Pinpoint the cell where the given text exists, returning its (X, Y) midpoint coordinate. 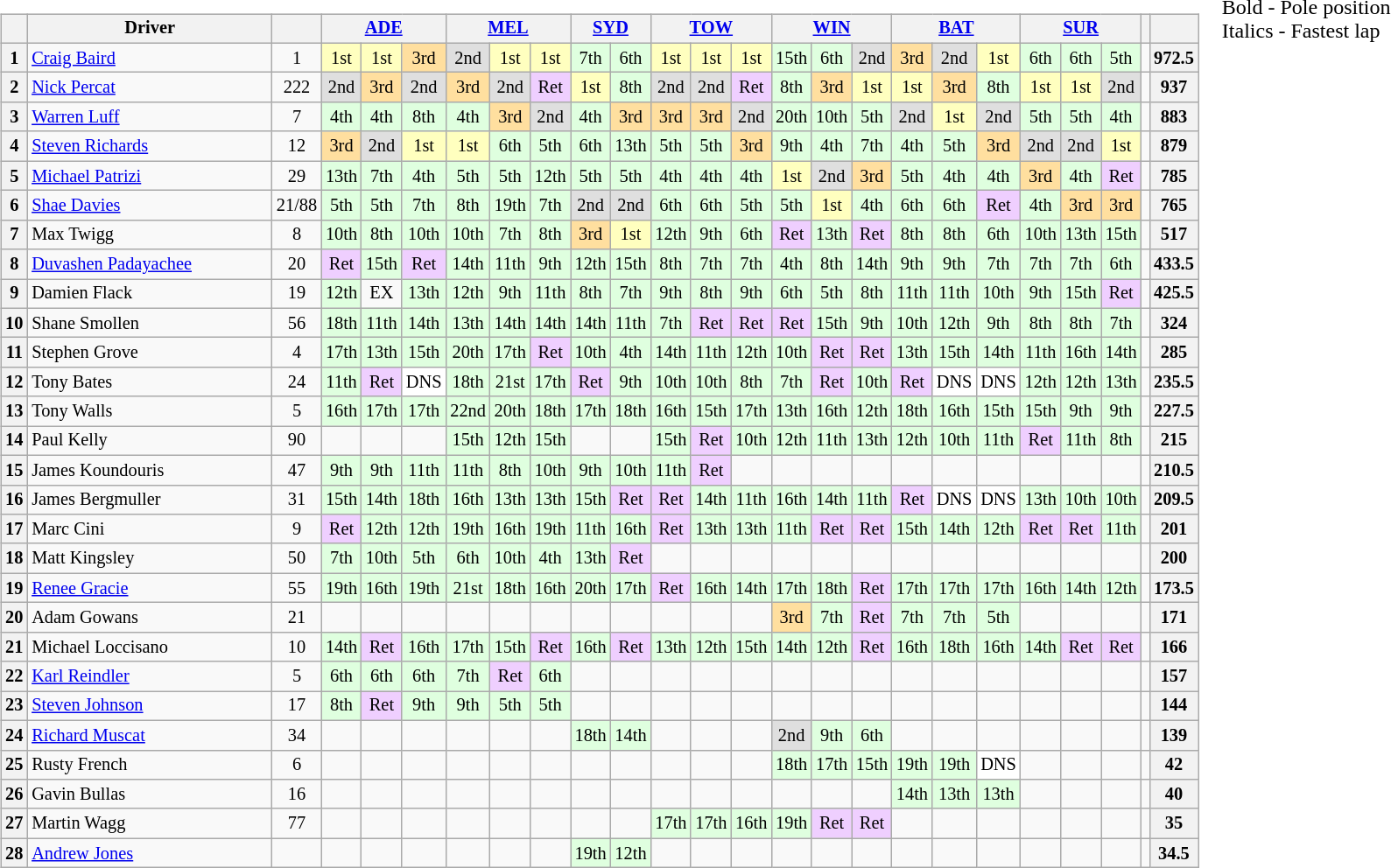
25 (14, 765)
972.5 (1174, 58)
SUR (1081, 29)
785 (1174, 176)
Paul Kelly (150, 441)
Michael Loccisano (150, 647)
90 (297, 441)
23 (14, 706)
Steven Richards (150, 146)
937 (1174, 87)
215 (1174, 441)
Gavin Bullas (150, 794)
29 (297, 176)
Karl Reindler (150, 676)
227.5 (1174, 411)
765 (1174, 206)
Renee Gracie (150, 588)
173.5 (1174, 588)
3 (14, 117)
27 (14, 823)
201 (1174, 529)
28 (14, 853)
18 (14, 558)
42 (1174, 765)
Steven Johnson (150, 706)
Richard Muscat (150, 735)
BAT (956, 29)
Damien Flack (150, 294)
Andrew Jones (150, 853)
56 (297, 323)
433.5 (1174, 264)
517 (1174, 234)
Michael Patrizi (150, 176)
Matt Kingsley (150, 558)
35 (1174, 823)
15 (14, 470)
21/88 (297, 206)
34 (297, 735)
11 (14, 353)
Shane Smollen (150, 323)
Nick Percat (150, 87)
Shae Davies (150, 206)
285 (1174, 353)
WIN (832, 29)
26 (14, 794)
Adam Gowans (150, 618)
ADE (383, 29)
Craig Baird (150, 58)
883 (1174, 117)
879 (1174, 146)
2 (14, 87)
13 (14, 411)
144 (1174, 706)
Driver (150, 29)
Tony Bates (150, 382)
Warren Luff (150, 117)
425.5 (1174, 294)
TOW (711, 29)
Tony Walls (150, 411)
SYD (611, 29)
324 (1174, 323)
22 (14, 676)
157 (1174, 676)
222 (297, 87)
47 (297, 470)
MEL (508, 29)
34.5 (1174, 853)
200 (1174, 558)
14 (14, 441)
50 (297, 558)
40 (1174, 794)
Marc Cini (150, 529)
77 (297, 823)
Martin Wagg (150, 823)
31 (297, 500)
James Bergmuller (150, 500)
210.5 (1174, 470)
209.5 (1174, 500)
235.5 (1174, 382)
Stephen Grove (150, 353)
139 (1174, 735)
Duvashen Padayachee (150, 264)
171 (1174, 618)
166 (1174, 647)
Rusty French (150, 765)
55 (297, 588)
22nd (467, 411)
Max Twigg (150, 234)
James Koundouris (150, 470)
EX (382, 294)
